Determine the [x, y] coordinate at the center of the cell enclosing the given text.  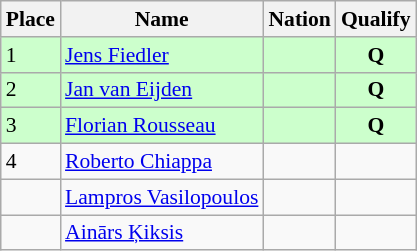
3 [30, 126]
Jens Fiedler [162, 55]
Place [30, 19]
2 [30, 90]
Roberto Chiappa [162, 162]
Name [162, 19]
4 [30, 162]
1 [30, 55]
Jan van Eijden [162, 90]
Qualify [376, 19]
Lampros Vasilopoulos [162, 197]
Florian Rousseau [162, 126]
Nation [299, 19]
Ainārs Ķiksis [162, 233]
